For the text-containing cell, return its midpoint in [x, y] coordinate format. 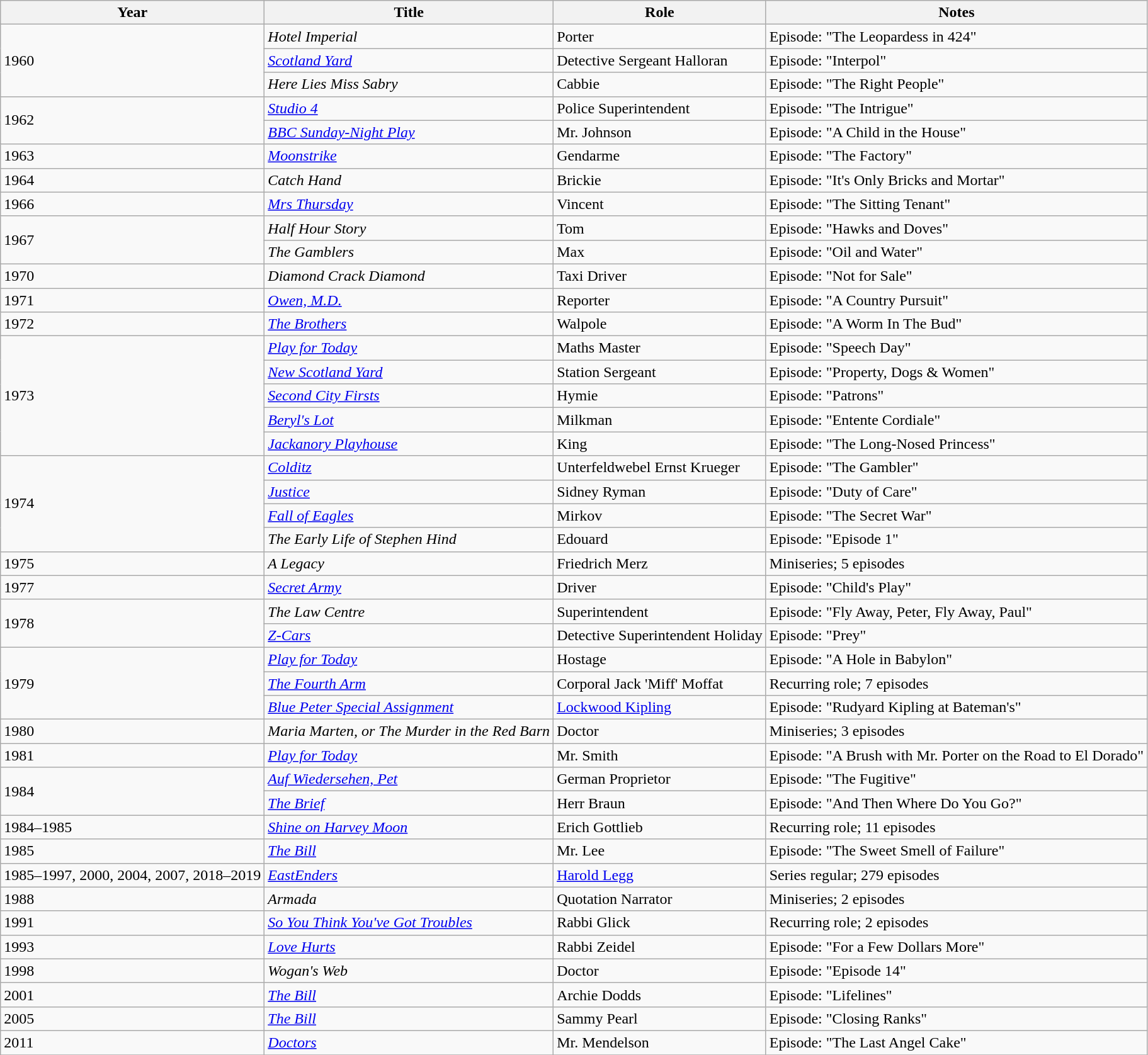
Sammy Pearl [660, 1018]
1978 [132, 623]
1962 [132, 120]
Harold Legg [660, 875]
Hymie [660, 396]
The Fourth Arm [409, 683]
Episode: "Lifelines" [956, 995]
Rabbi Glick [660, 923]
Max [660, 252]
Miniseries; 2 episodes [956, 899]
EastEnders [409, 875]
Gendarme [660, 156]
1985 [132, 851]
Episode: "For a Few Dollars More" [956, 947]
Detective Sergeant Halloran [660, 60]
Episode: "Episode 1" [956, 539]
New Scotland Yard [409, 372]
1966 [132, 204]
Episode: "The Last Angel Cake" [956, 1042]
Recurring role; 11 episodes [956, 827]
Brickie [660, 180]
1970 [132, 276]
The Law Centre [409, 611]
Studio 4 [409, 108]
1985–1997, 2000, 2004, 2007, 2018–2019 [132, 875]
The Early Life of Stephen Hind [409, 539]
Vincent [660, 204]
1972 [132, 324]
Hostage [660, 659]
Recurring role; 7 episodes [956, 683]
Mrs Thursday [409, 204]
2001 [132, 995]
The Brief [409, 803]
Half Hour Story [409, 228]
Corporal Jack 'Miff' Moffat [660, 683]
1974 [132, 504]
Tom [660, 228]
Episode: "And Then Where Do You Go?" [956, 803]
Miniseries; 5 episodes [956, 563]
Episode: "Closing Ranks" [956, 1018]
Mr. Mendelson [660, 1042]
Mr. Johnson [660, 132]
Role [660, 13]
Episode: "The Intrigue" [956, 108]
Scotland Yard [409, 60]
Episode: "It's Only Bricks and Mortar" [956, 180]
Police Superintendent [660, 108]
Episode: "Episode 14" [956, 971]
Erich Gottlieb [660, 827]
Friedrich Merz [660, 563]
1973 [132, 396]
The Brothers [409, 324]
Maths Master [660, 348]
Moonstrike [409, 156]
Episode: "The Leopardess in 424" [956, 37]
1971 [132, 300]
Wogan's Web [409, 971]
Second City Firsts [409, 396]
Mr. Smith [660, 755]
Mirkov [660, 516]
1963 [132, 156]
Episode: "Interpol" [956, 60]
1975 [132, 563]
Recurring role; 2 episodes [956, 923]
Edouard [660, 539]
Jackanory Playhouse [409, 444]
Episode: "The Gambler" [956, 468]
1981 [132, 755]
BBC Sunday-Night Play [409, 132]
Unterfeldwebel Ernst Krueger [660, 468]
Episode: "Duty of Care" [956, 492]
Reporter [660, 300]
Episode: "The Sitting Tenant" [956, 204]
1964 [132, 180]
The Gamblers [409, 252]
A Legacy [409, 563]
Superintendent [660, 611]
Episode: "Entente Cordiale" [956, 420]
Herr Braun [660, 803]
Shine on Harvey Moon [409, 827]
Auf Wiedersehen, Pet [409, 779]
Episode: "A Worm In The Bud" [956, 324]
1984–1985 [132, 827]
Episode: "Speech Day" [956, 348]
Episode: "The Factory" [956, 156]
1993 [132, 947]
German Proprietor [660, 779]
Station Sergeant [660, 372]
Maria Marten, or The Murder in the Red Barn [409, 731]
Episode: "Fly Away, Peter, Fly Away, Paul" [956, 611]
1967 [132, 240]
Blue Peter Special Assignment [409, 708]
1984 [132, 791]
Z-Cars [409, 635]
Series regular; 279 episodes [956, 875]
Diamond Crack Diamond [409, 276]
1960 [132, 60]
Archie Dodds [660, 995]
Detective Superintendent Holiday [660, 635]
Episode: "Not for Sale" [956, 276]
Hotel Imperial [409, 37]
Episode: "The Long-Nosed Princess" [956, 444]
Miniseries; 3 episodes [956, 731]
Episode: "The Sweet Smell of Failure" [956, 851]
1988 [132, 899]
Walpole [660, 324]
Cabbie [660, 84]
Love Hurts [409, 947]
Episode: "Prey" [956, 635]
2005 [132, 1018]
Armada [409, 899]
Episode: "The Secret War" [956, 516]
Episode: "Hawks and Doves" [956, 228]
1980 [132, 731]
Catch Hand [409, 180]
Episode: "Patrons" [956, 396]
Episode: "Property, Dogs & Women" [956, 372]
Rabbi Zeidel [660, 947]
Episode: "Rudyard Kipling at Bateman's" [956, 708]
So You Think You've Got Troubles [409, 923]
Driver [660, 587]
1977 [132, 587]
Sidney Ryman [660, 492]
Porter [660, 37]
1979 [132, 683]
Fall of Eagles [409, 516]
Taxi Driver [660, 276]
Episode: "A Brush with Mr. Porter on the Road to El Dorado" [956, 755]
Lockwood Kipling [660, 708]
Milkman [660, 420]
Episode: "The Right People" [956, 84]
1991 [132, 923]
2011 [132, 1042]
Episode: "Child's Play" [956, 587]
Justice [409, 492]
King [660, 444]
Episode: "A Hole in Babylon" [956, 659]
Doctors [409, 1042]
Episode: "The Fugitive" [956, 779]
Secret Army [409, 587]
1998 [132, 971]
Here Lies Miss Sabry [409, 84]
Title [409, 13]
Mr. Lee [660, 851]
Quotation Narrator [660, 899]
Owen, M.D. [409, 300]
Notes [956, 13]
Episode: "Oil and Water" [956, 252]
Colditz [409, 468]
Episode: "A Country Pursuit" [956, 300]
Beryl's Lot [409, 420]
Year [132, 13]
Episode: "A Child in the House" [956, 132]
